Capture the cell that displays the provided text and extract its (x, y) central coordinate. 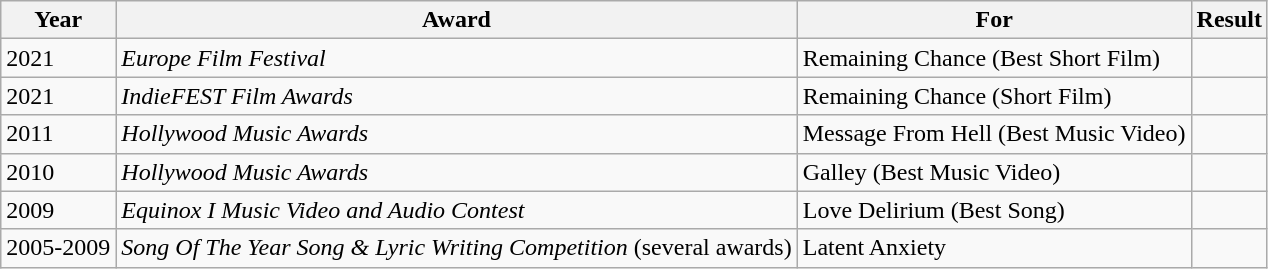
Year (58, 20)
Message From Hell (Best Music Video) (994, 134)
2011 (58, 134)
Europe Film Festival (456, 58)
Galley (Best Music Video) (994, 172)
2005-2009 (58, 248)
For (994, 20)
Remaining Chance (Best Short Film) (994, 58)
Award (456, 20)
Love Delirium (Best Song) (994, 210)
Song Of The Year Song & Lyric Writing Competition (several awards) (456, 248)
2009 (58, 210)
Equinox I Music Video and Audio Contest (456, 210)
IndieFEST Film Awards (456, 96)
Result (1229, 20)
Latent Anxiety (994, 248)
2010 (58, 172)
Remaining Chance (Short Film) (994, 96)
